Output the [x, y] coordinate of the center of the cell containing the given text.  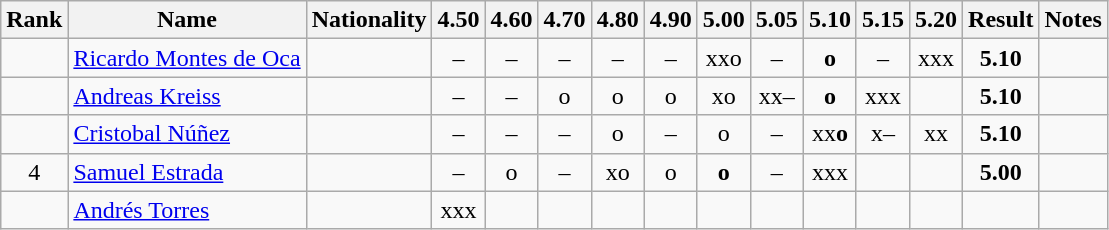
xx [936, 134]
Nationality [369, 20]
Cristobal Núñez [187, 134]
5.15 [882, 20]
x– [882, 134]
Result [1001, 20]
5.05 [776, 20]
4.80 [618, 20]
4.70 [564, 20]
Andrés Torres [187, 210]
4.60 [512, 20]
Samuel Estrada [187, 172]
Notes [1073, 20]
Name [187, 20]
Ricardo Montes de Oca [187, 58]
Rank [34, 20]
4.50 [458, 20]
4 [34, 172]
xx– [776, 96]
5.20 [936, 20]
4.90 [670, 20]
Andreas Kreiss [187, 96]
